Pinpoint the cell where the given text exists, returning its (x, y) midpoint coordinate. 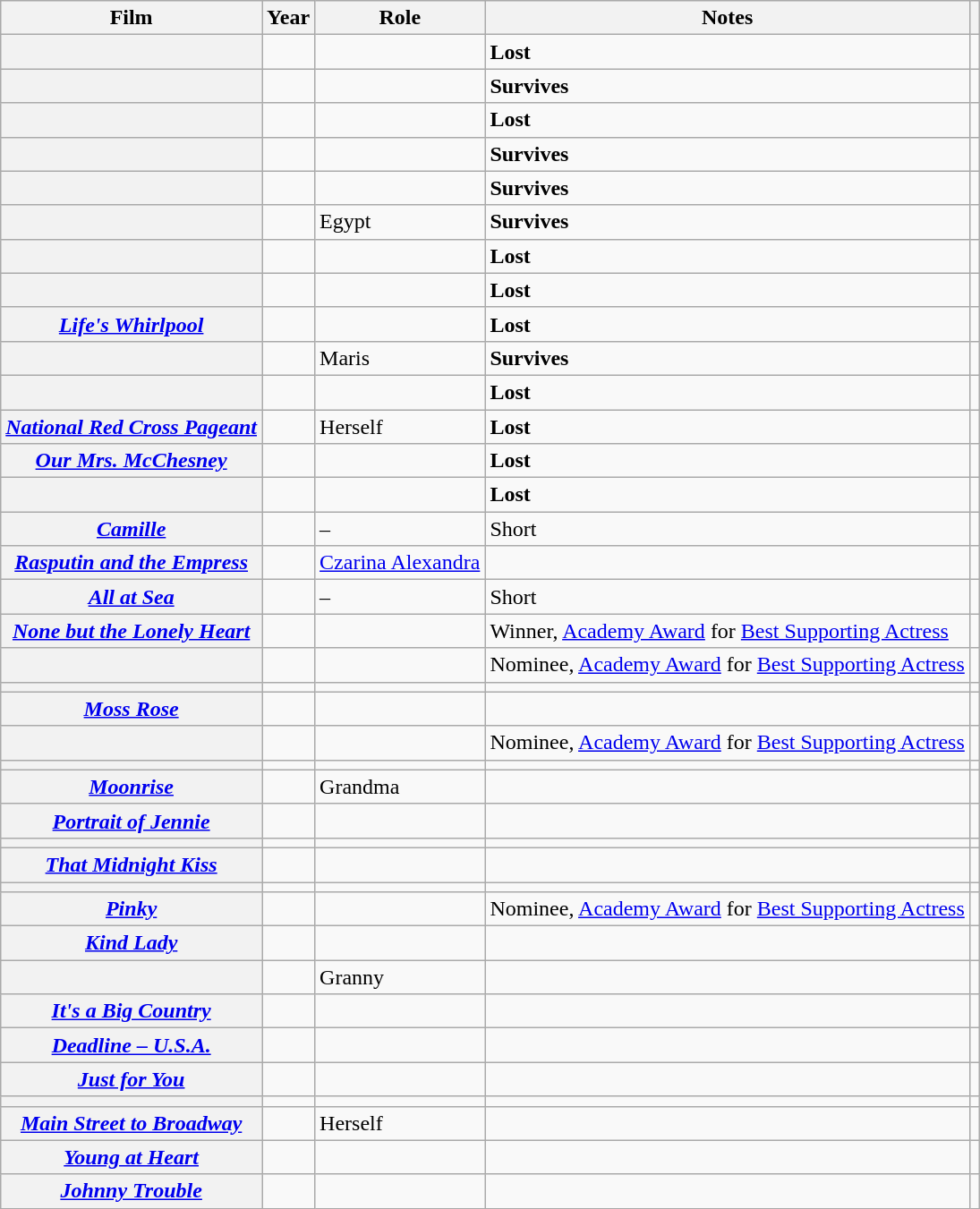
Pinky (132, 909)
Granny (400, 977)
Winner, Academy Award for Best Supporting Actress (727, 631)
Our Mrs. McChesney (132, 461)
Year (288, 18)
Czarina Alexandra (400, 563)
Life's Whirlpool (132, 324)
It's a Big Country (132, 1011)
Johnny Trouble (132, 1191)
Moonrise (132, 787)
All at Sea (132, 597)
Moss Rose (132, 709)
National Red Cross Pageant (132, 427)
Deadline – U.S.A. (132, 1045)
Kind Lady (132, 943)
Notes (727, 18)
That Midnight Kiss (132, 864)
Camille (132, 529)
Role (400, 18)
Just for You (132, 1079)
Maris (400, 358)
Portrait of Jennie (132, 821)
Rasputin and the Empress (132, 563)
Young at Heart (132, 1157)
Grandma (400, 787)
Egypt (400, 222)
None but the Lonely Heart (132, 631)
Film (132, 18)
Main Street to Broadway (132, 1123)
